Determine the [X, Y] coordinate at the center of the cell enclosing the given text.  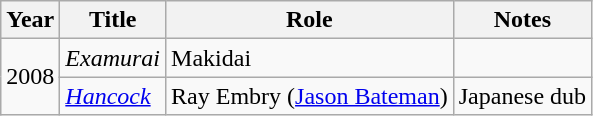
Examurai [113, 58]
Ray Embry (Jason Bateman) [310, 96]
Role [310, 20]
Japanese dub [522, 96]
2008 [30, 77]
Notes [522, 20]
Makidai [310, 58]
Title [113, 20]
Hancock [113, 96]
Year [30, 20]
